Return the [x, y] coordinate for the center point of the cell that contains the specified text.  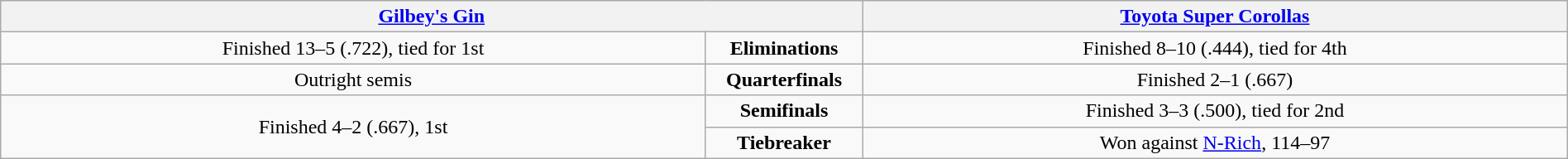
Finished 4–2 (.667), 1st [354, 127]
Semifinals [784, 111]
Toyota Super Corollas [1216, 17]
Finished 2–1 (.667) [1216, 79]
Finished 8–10 (.444), tied for 4th [1216, 48]
Gilbey's Gin [432, 17]
Finished 13–5 (.722), tied for 1st [354, 48]
Tiebreaker [784, 142]
Finished 3–3 (.500), tied for 2nd [1216, 111]
Quarterfinals [784, 79]
Eliminations [784, 48]
Won against N-Rich, 114–97 [1216, 142]
Outright semis [354, 79]
